Extract the [X, Y] coordinate from the center of the cell holding the provided text.  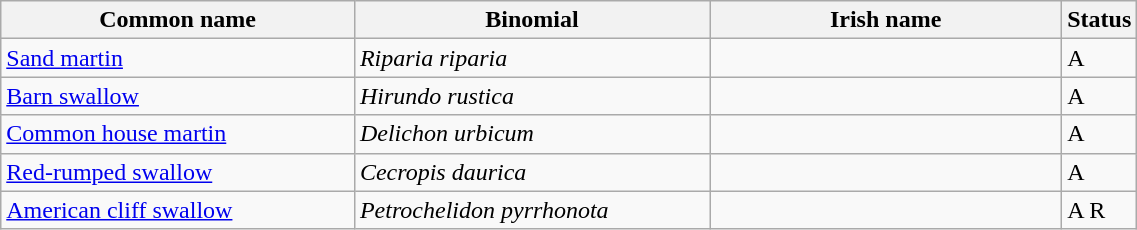
Delichon urbicum [532, 134]
Status [1100, 20]
Cecropis daurica [532, 172]
Irish name [886, 20]
Hirundo rustica [532, 96]
Common house martin [178, 134]
Barn swallow [178, 96]
Red-rumped swallow [178, 172]
Petrochelidon pyrrhonota [532, 210]
A R [1100, 210]
Binomial [532, 20]
Sand martin [178, 58]
Common name [178, 20]
Riparia riparia [532, 58]
American cliff swallow [178, 210]
